Search for the cell housing the specified text and yield its [x, y] center coordinate. 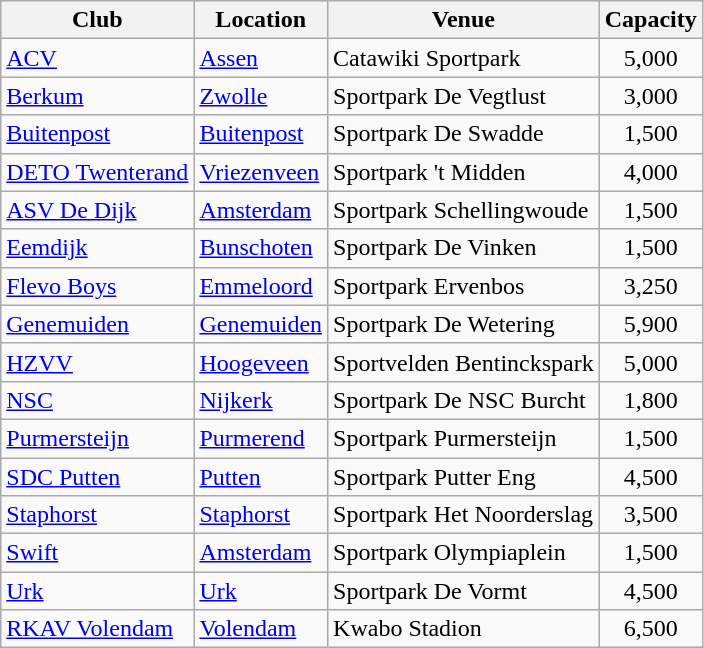
Sportpark De Vinken [464, 248]
Berkum [98, 96]
Sportpark Putter Eng [464, 477]
ACV [98, 58]
Club [98, 20]
Sportpark De Swadde [464, 134]
Purmersteijn [98, 438]
Catawiki Sportpark [464, 58]
Sportpark 't Midden [464, 172]
Vriezenveen [261, 172]
Sportpark Schellingwoude [464, 210]
Flevo Boys [98, 286]
3,000 [650, 96]
Sportvelden Bentinckspark [464, 362]
Bunschoten [261, 248]
3,500 [650, 515]
Eemdijk [98, 248]
1,800 [650, 400]
3,250 [650, 286]
Kwabo Stadion [464, 629]
Sportpark Purmersteijn [464, 438]
Location [261, 20]
DETO Twenterand [98, 172]
Assen [261, 58]
Zwolle [261, 96]
NSC [98, 400]
Emmeloord [261, 286]
Capacity [650, 20]
Venue [464, 20]
SDC Putten [98, 477]
Sportpark Ervenbos [464, 286]
Nijkerk [261, 400]
5,900 [650, 324]
Sportpark De Vegtlust [464, 96]
Sportpark De Vormt [464, 591]
Sportpark De NSC Burcht [464, 400]
4,000 [650, 172]
Putten [261, 477]
RKAV Volendam [98, 629]
Swift [98, 553]
Sportpark De Wetering [464, 324]
Sportpark Olympiaplein [464, 553]
6,500 [650, 629]
ASV De Dijk [98, 210]
Purmerend [261, 438]
Sportpark Het Noorderslag [464, 515]
Hoogeveen [261, 362]
Volendam [261, 629]
HZVV [98, 362]
